Determine the [X, Y] coordinate at the center of the cell enclosing the given text.  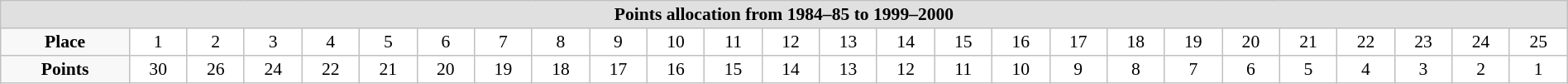
23 [1423, 42]
Place [65, 42]
Points [65, 70]
26 [216, 70]
25 [1538, 42]
Points allocation from 1984–85 to 1999–2000 [784, 15]
30 [158, 70]
